Provide the [x, y] coordinate of the cell's center where the given text is located.  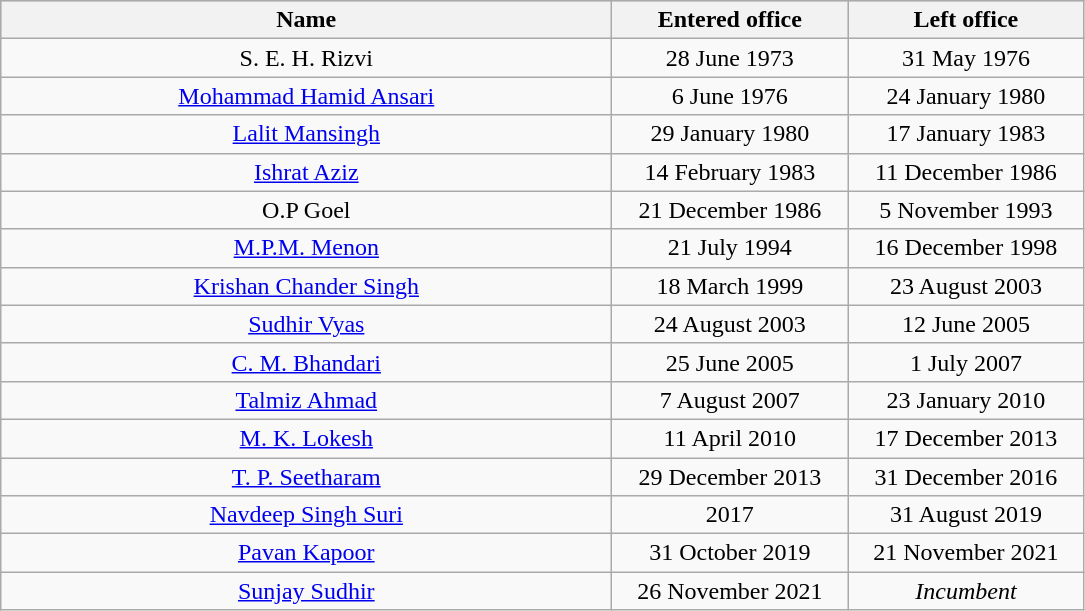
23 January 2010 [966, 400]
Navdeep Singh Suri [306, 515]
11 April 2010 [730, 438]
Mohammad Hamid Ansari [306, 96]
Sunjay Sudhir [306, 591]
21 July 1994 [730, 248]
18 March 1999 [730, 286]
2017 [730, 515]
28 June 1973 [730, 58]
17 January 1983 [966, 134]
31 May 1976 [966, 58]
M. K. Lokesh [306, 438]
31 August 2019 [966, 515]
Krishan Chander Singh [306, 286]
26 November 2021 [730, 591]
31 October 2019 [730, 553]
Pavan Kapoor [306, 553]
29 January 1980 [730, 134]
C. M. Bhandari [306, 362]
M.P.M. Menon [306, 248]
7 August 2007 [730, 400]
Lalit Mansingh [306, 134]
Incumbent [966, 591]
23 August 2003 [966, 286]
Talmiz Ahmad [306, 400]
16 December 1998 [966, 248]
Name [306, 20]
31 December 2016 [966, 477]
14 February 1983 [730, 172]
25 June 2005 [730, 362]
5 November 1993 [966, 210]
11 December 1986 [966, 172]
29 December 2013 [730, 477]
Sudhir Vyas [306, 324]
Ishrat Aziz [306, 172]
T. P. Seetharam [306, 477]
1 July 2007 [966, 362]
24 January 1980 [966, 96]
O.P Goel [306, 210]
24 August 2003 [730, 324]
S. E. H. Rizvi [306, 58]
Entered office [730, 20]
12 June 2005 [966, 324]
6 June 1976 [730, 96]
17 December 2013 [966, 438]
21 November 2021 [966, 553]
Left office [966, 20]
21 December 1986 [730, 210]
